Detect which cell encompasses the target text, then output its (X, Y) center coordinate. 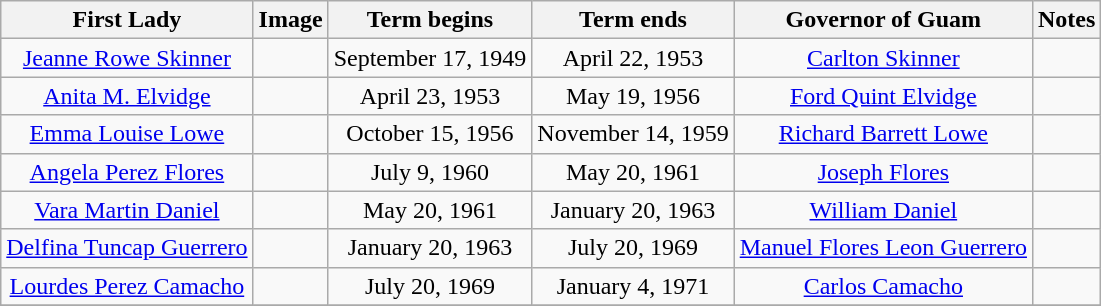
April 22, 1953 (633, 58)
Term ends (633, 20)
Jeanne Rowe Skinner (127, 58)
First Lady (127, 20)
Angela Perez Flores (127, 172)
Joseph Flores (883, 172)
Ford Quint Elvidge (883, 96)
October 15, 1956 (430, 134)
Lourdes Perez Camacho (127, 286)
January 4, 1971 (633, 286)
Notes (1066, 20)
September 17, 1949 (430, 58)
Image (290, 20)
Governor of Guam (883, 20)
April 23, 1953 (430, 96)
Manuel Flores Leon Guerrero (883, 248)
Emma Louise Lowe (127, 134)
Carlton Skinner (883, 58)
May 19, 1956 (633, 96)
November 14, 1959 (633, 134)
Carlos Camacho (883, 286)
July 9, 1960 (430, 172)
Richard Barrett Lowe (883, 134)
Vara Martin Daniel (127, 210)
Delfina Tuncap Guerrero (127, 248)
Anita M. Elvidge (127, 96)
Term begins (430, 20)
William Daniel (883, 210)
